From the cell containing the given text, extract its center point as [x, y] coordinate. 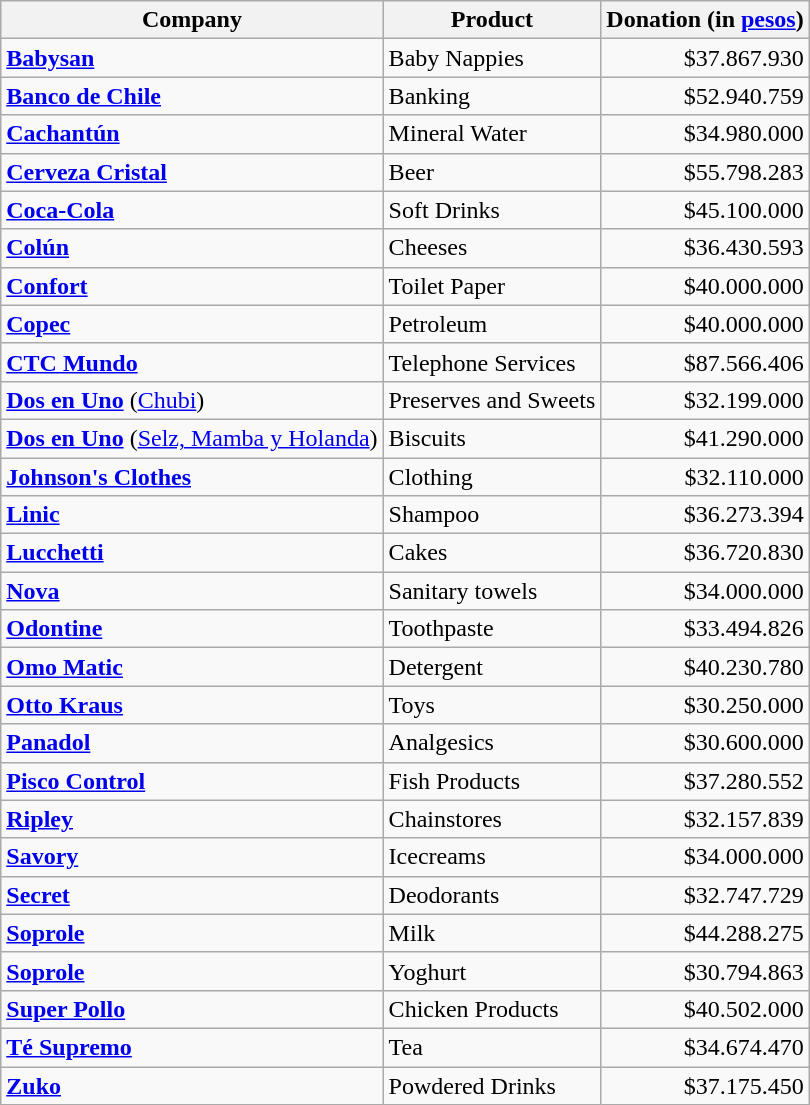
$32.110.000 [705, 477]
$34.980.000 [705, 134]
Pisco Control [192, 781]
Copec [192, 324]
Secret [192, 895]
Johnson's Clothes [192, 477]
$33.494.826 [705, 629]
$52.940.759 [705, 96]
Baby Nappies [492, 58]
Sanitary towels [492, 591]
$55.798.283 [705, 172]
Product [492, 20]
Lucchetti [192, 553]
Otto Kraus [192, 705]
$37.280.552 [705, 781]
$32.199.000 [705, 400]
Cakes [492, 553]
Deodorants [492, 895]
Banco de Chile [192, 96]
$37.867.930 [705, 58]
Confort [192, 286]
$30.794.863 [705, 971]
$45.100.000 [705, 210]
Analgesics [492, 743]
Milk [492, 933]
Yoghurt [492, 971]
Clothing [492, 477]
$30.250.000 [705, 705]
Cachantún [192, 134]
Super Pollo [192, 1009]
Donation (in pesos) [705, 20]
CTC Mundo [192, 362]
Beer [492, 172]
Detergent [492, 667]
$41.290.000 [705, 438]
Toilet Paper [492, 286]
Fish Products [492, 781]
$87.566.406 [705, 362]
Té Supremo [192, 1047]
$37.175.450 [705, 1085]
Chicken Products [492, 1009]
Preserves and Sweets [492, 400]
$40.502.000 [705, 1009]
$36.273.394 [705, 515]
$32.157.839 [705, 819]
Telephone Services [492, 362]
$44.288.275 [705, 933]
$34.674.470 [705, 1047]
Odontine [192, 629]
$30.600.000 [705, 743]
Banking [492, 96]
$32.747.729 [705, 895]
Toothpaste [492, 629]
Icecreams [492, 857]
Babysan [192, 58]
Linic [192, 515]
Ripley [192, 819]
Nova [192, 591]
Colún [192, 248]
Soft Drinks [492, 210]
Chainstores [492, 819]
$40.230.780 [705, 667]
$36.720.830 [705, 553]
Zuko [192, 1085]
Cheeses [492, 248]
Panadol [192, 743]
Coca-Cola [192, 210]
Omo Matic [192, 667]
Cerveza Cristal [192, 172]
Savory [192, 857]
Mineral Water [492, 134]
Dos en Uno (Chubi) [192, 400]
Petroleum [492, 324]
Tea [492, 1047]
Dos en Uno (Selz, Mamba y Holanda) [192, 438]
Powdered Drinks [492, 1085]
Company [192, 20]
$36.430.593 [705, 248]
Biscuits [492, 438]
Toys [492, 705]
Shampoo [492, 515]
